Return [X, Y] of the center of cell containing provided text 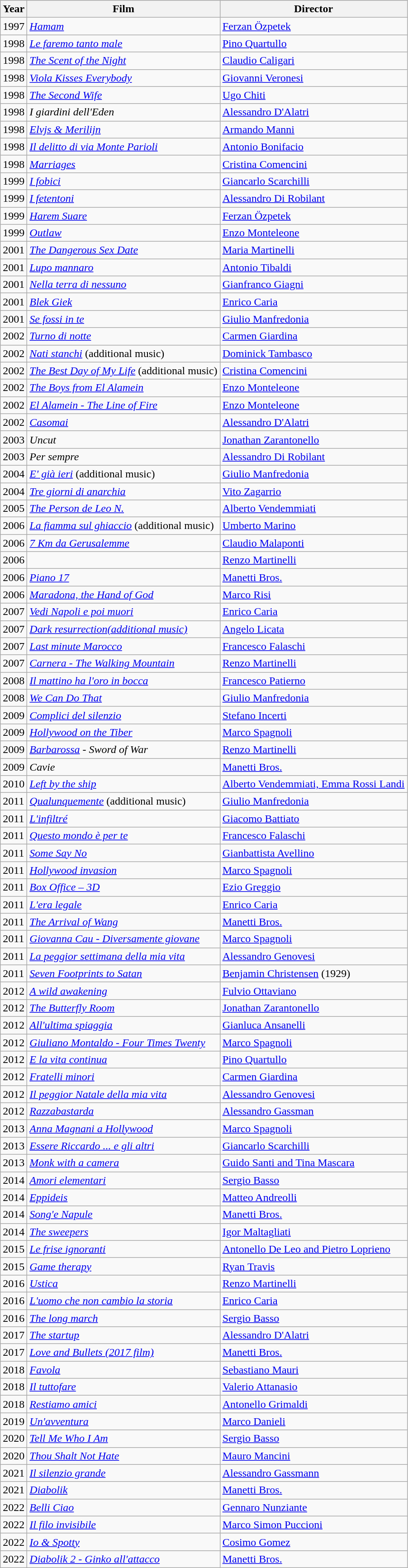
Barbarossa - Sword of War [123, 749]
Diabolik [123, 1490]
Giovanna Cau - Diversamente giovane [123, 939]
L'infiltré [123, 819]
Dark resurrection(additional music) [123, 629]
Hamam [123, 26]
Umberto Marino [313, 526]
Thou Shalt Not Hate [123, 1456]
Antonello Grimaldi [313, 1404]
Ezio Greggio [313, 887]
Antonio Tibaldi [313, 267]
Cavie [123, 767]
Seven Footprints to Satan [123, 973]
Restiamo amici [123, 1404]
Ugo Chiti [313, 95]
Gennaro Nunziante [313, 1507]
Gianluca Ansanelli [313, 1025]
Nella terra di nessuno [123, 285]
Angelo Licata [313, 629]
I fetentoni [123, 198]
The Scent of the Night [123, 61]
The Arrival of Wang [123, 922]
Gianfranco Giagni [313, 285]
Vito Zagarrio [313, 491]
Last minute Marocco [123, 646]
Marco Simon Puccioni [313, 1525]
L'uomo che non cambio la storia [123, 1301]
Giacomo Battiato [313, 819]
Giuliano Montaldo - Four Times Twenty [123, 1042]
Mauro Mancini [313, 1456]
Viola Kisses Everybody [123, 78]
The Second Wife [123, 95]
2010 [14, 784]
Razzabastarda [123, 1111]
The Butterfly Room [123, 1008]
Il silenzio grande [123, 1473]
Questo mondo è per te [123, 836]
Uncut [123, 439]
Anna Magnani a Hollywood [123, 1129]
El Alamein - The Line of Fire [123, 405]
All'ultima spiaggia [123, 1025]
The startup [123, 1335]
Fulvio Ottaviano [313, 991]
1997 [14, 26]
Love and Bullets (2017 film) [123, 1353]
Claudio Malaponti [313, 543]
Belli Ciao [123, 1507]
Alberto Vendemmiati [313, 509]
Per sempre [123, 457]
Qualunquemente (additional music) [123, 801]
Complici del silenzio [123, 715]
I giardini dell'Eden [123, 112]
The long march [123, 1318]
Tell Me Who I Am [123, 1439]
Carnera - The Walking Mountain [123, 663]
Ryan Travis [313, 1266]
L'era legale [123, 905]
Marco Risi [313, 595]
Marco Danieli [313, 1421]
Cosimo Gomez [313, 1542]
Antonello De Leo and Pietro Loprieno [313, 1249]
Guido Santi and Tina Mascara [313, 1163]
Essere Riccardo ... e gli altri [123, 1146]
Turno di notte [123, 336]
Harem Suare [123, 216]
Il mattino ha l'oro in bocca [123, 681]
Il delitto di via Monte Parioli [123, 147]
Lupo mannaro [123, 267]
Le frise ignoranti [123, 1249]
Il peggior Natale della mia vita [123, 1094]
Monk with a camera [123, 1163]
Ustica [123, 1283]
Favola [123, 1370]
E la vita continua [123, 1060]
La peggior settimana della mia vita [123, 956]
Antonio Bonifacio [313, 147]
Valerio Attanasio [313, 1387]
E' già ieri (additional music) [123, 474]
The Dangerous Sex Date [123, 250]
Alberto Vendemmiati, Emma Rossi Landi [313, 784]
The sweepers [123, 1232]
Claudio Caligari [313, 61]
Diabolik 2 - Ginko all'attacco [123, 1559]
Tre giorni di anarchia [123, 491]
La fiamma sul ghiaccio (additional music) [123, 526]
The Person de Leo N. [123, 509]
Le faremo tanto male [123, 43]
Gianbattista Avellino [313, 853]
Maradona, the Hand of God [123, 595]
Some Say No [123, 853]
Film [123, 9]
Alessandro Gassmann [313, 1473]
Marriages [123, 164]
Box Office – 3D [123, 887]
Blek Giek [123, 302]
Io & Spotty [123, 1542]
Il filo invisibile [123, 1525]
Igor Maltagliati [313, 1232]
Fratelli minori [123, 1077]
Outlaw [123, 233]
Eppideis [123, 1197]
2005 [14, 509]
Il tuttofare [123, 1387]
The Boys from El Alamein [123, 388]
Nati stanchi (additional music) [123, 353]
Maria Martinelli [313, 250]
Giovanni Veronesi [313, 78]
Benjamin Christensen (1929) [313, 973]
Stefano Incerti [313, 715]
Sebastiano Mauri [313, 1370]
Hollywood on the Tiber [123, 732]
Se fossi in te [123, 319]
7 Km da Gerusalemme [123, 543]
Piano 17 [123, 577]
Un'avventura [123, 1421]
The Best Day of My Life (additional music) [123, 371]
Game therapy [123, 1266]
Hollywood invasion [123, 870]
Dominick Tambasco [313, 353]
Francesco Patierno [313, 681]
Song'e Napule [123, 1215]
Casomai [123, 422]
I fobici [123, 181]
Armando Manni [313, 129]
2019 [14, 1421]
A wild awakening [123, 991]
Alessandro Gassman [313, 1111]
Matteo Andreolli [313, 1197]
Elvjs & Merilijn [123, 129]
Left by the ship [123, 784]
Year [14, 9]
Amori elementari [123, 1180]
Vedi Napoli e poi muori [123, 612]
Director [313, 9]
We Can Do That [123, 698]
